For the text-containing cell, return its midpoint in [x, y] coordinate format. 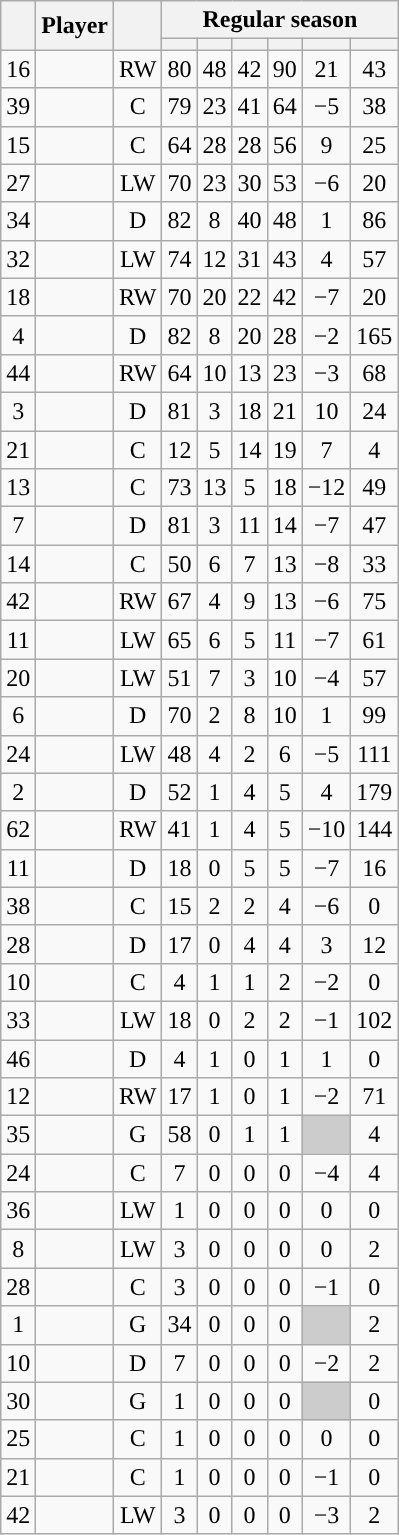
73 [180, 488]
Regular season [280, 20]
46 [18, 1059]
22 [250, 297]
86 [374, 221]
79 [180, 107]
32 [18, 259]
19 [284, 449]
35 [18, 1135]
47 [374, 526]
165 [374, 335]
102 [374, 1020]
31 [250, 259]
90 [284, 69]
36 [18, 1211]
58 [180, 1135]
27 [18, 183]
51 [180, 678]
49 [374, 488]
56 [284, 145]
68 [374, 373]
144 [374, 830]
75 [374, 602]
62 [18, 830]
71 [374, 1097]
74 [180, 259]
39 [18, 107]
99 [374, 716]
53 [284, 183]
52 [180, 792]
111 [374, 754]
−10 [326, 830]
61 [374, 640]
179 [374, 792]
−12 [326, 488]
44 [18, 373]
67 [180, 602]
80 [180, 69]
65 [180, 640]
50 [180, 564]
40 [250, 221]
−8 [326, 564]
Player [75, 26]
